From the cell containing the given text, extract its center point as [X, Y] coordinate. 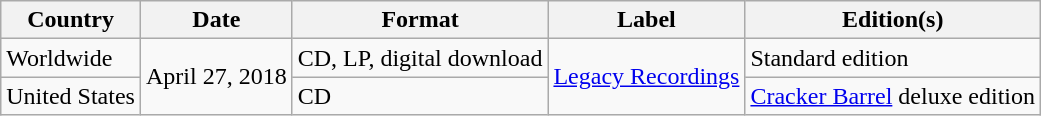
Edition(s) [893, 20]
Date [216, 20]
CD [420, 96]
Legacy Recordings [646, 77]
CD, LP, digital download [420, 58]
Cracker Barrel deluxe edition [893, 96]
United States [71, 96]
Label [646, 20]
Worldwide [71, 58]
Format [420, 20]
April 27, 2018 [216, 77]
Country [71, 20]
Standard edition [893, 58]
